Provide the (X, Y) coordinate of the cell's center where the given text is located.  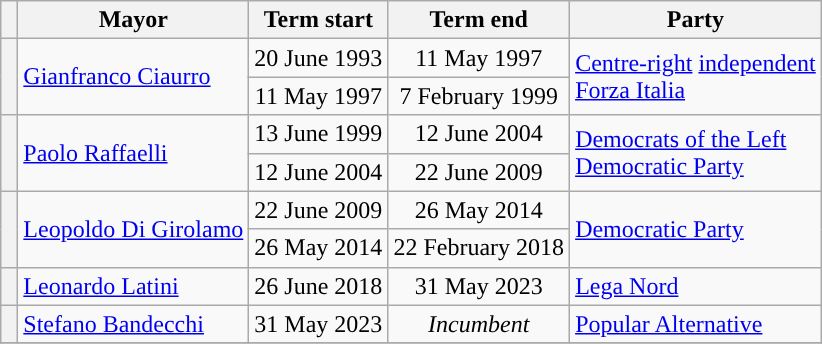
20 June 1993 (318, 58)
Incumbent (479, 324)
22 February 2018 (479, 248)
Term end (479, 20)
Term start (318, 20)
Democrats of the LeftDemocratic Party (696, 153)
Mayor (134, 20)
Paolo Raffaelli (134, 153)
Gianfranco Ciaurro (134, 77)
26 June 2018 (318, 286)
Leonardo Latini (134, 286)
7 February 1999 (479, 96)
Lega Nord (696, 286)
Stefano Bandecchi (134, 324)
Popular Alternative (696, 324)
Party (696, 20)
13 June 1999 (318, 134)
Leopoldo Di Girolamo (134, 229)
Democratic Party (696, 229)
Centre-right independentForza Italia (696, 77)
